Return (X, Y) of the center of cell containing provided text 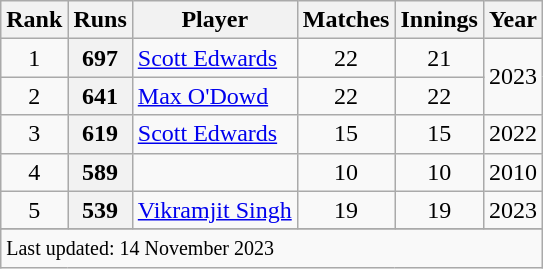
4 (34, 172)
Max O'Dowd (214, 96)
2022 (512, 134)
Runs (100, 20)
1 (34, 58)
697 (100, 58)
Last updated: 14 November 2023 (272, 248)
Innings (439, 20)
2 (34, 96)
539 (100, 210)
641 (100, 96)
Matches (346, 20)
Year (512, 20)
5 (34, 210)
2010 (512, 172)
Rank (34, 20)
21 (439, 58)
619 (100, 134)
3 (34, 134)
Vikramjit Singh (214, 210)
589 (100, 172)
Player (214, 20)
